Determine the [X, Y] coordinate at the center of the cell enclosing the given text.  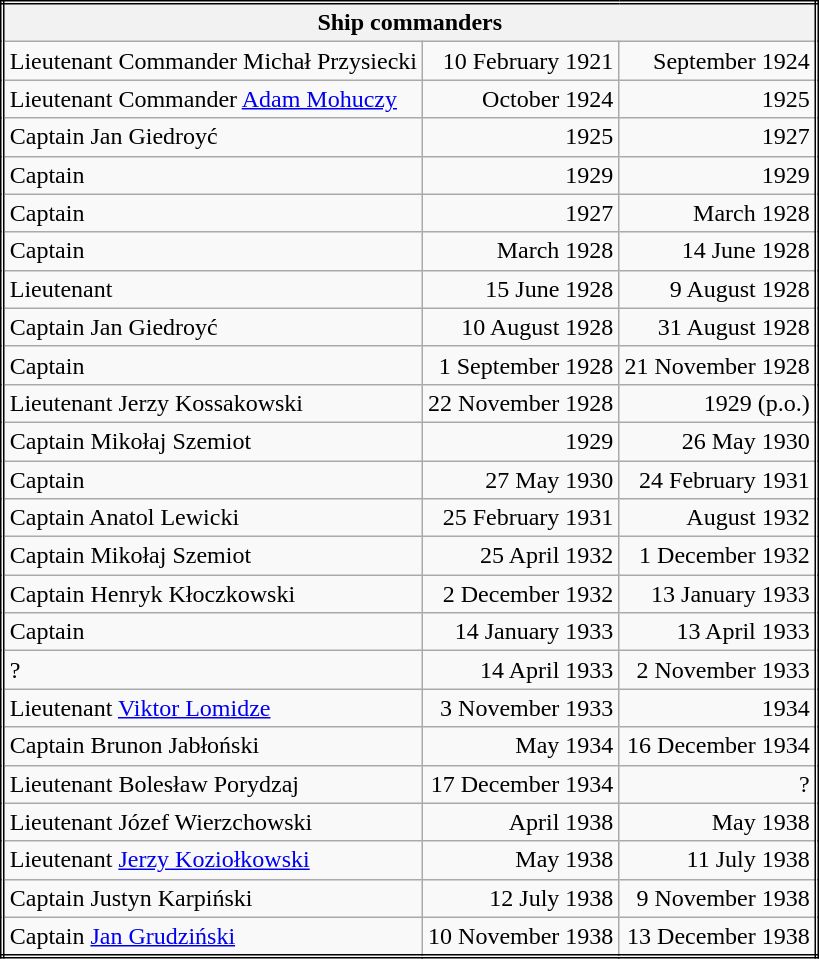
3 November 1933 [521, 708]
12 July 1938 [521, 898]
13 January 1933 [718, 594]
25 April 1932 [521, 556]
13 April 1933 [718, 632]
9 August 1928 [718, 289]
April 1938 [521, 822]
Captain Jan Grudziński [213, 937]
May 1934 [521, 746]
Lieutenant Commander Adam Mohuczy [213, 99]
13 December 1938 [718, 937]
1 December 1932 [718, 556]
25 February 1931 [521, 518]
26 May 1930 [718, 441]
Captain Brunon Jabłoński [213, 746]
22 November 1928 [521, 403]
Captain Justyn Karpiński [213, 898]
Captain Anatol Lewicki [213, 518]
9 November 1938 [718, 898]
10 November 1938 [521, 937]
Lieutenant Jerzy Koziołkowski [213, 860]
31 August 1928 [718, 327]
Lieutenant Viktor Lomidze [213, 708]
14 April 1933 [521, 670]
September 1924 [718, 61]
16 December 1934 [718, 746]
Lieutenant [213, 289]
Lieutenant Bolesław Porydzaj [213, 784]
24 February 1931 [718, 479]
1 September 1928 [521, 365]
October 1924 [521, 99]
14 January 1933 [521, 632]
21 November 1928 [718, 365]
10 February 1921 [521, 61]
14 June 1928 [718, 251]
Lieutenant Jerzy Kossakowski [213, 403]
10 August 1928 [521, 327]
Lieutenant Józef Wierzchowski [213, 822]
Captain Henryk Kłoczkowski [213, 594]
27 May 1930 [521, 479]
1934 [718, 708]
11 July 1938 [718, 860]
1929 (p.o.) [718, 403]
Ship commanders [410, 22]
Lieutenant Commander Michał Przysiecki [213, 61]
2 December 1932 [521, 594]
August 1932 [718, 518]
2 November 1933 [718, 670]
17 December 1934 [521, 784]
15 June 1928 [521, 289]
